Find where the given text appears and provide that cell's center as [X, Y] coordinate. 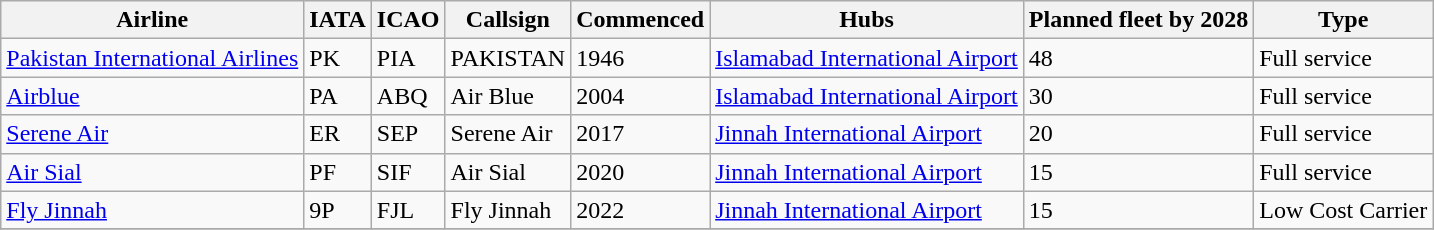
PA [338, 96]
Airline [152, 20]
SEP [408, 134]
Commenced [640, 20]
FJL [408, 210]
2020 [640, 172]
PAKISTAN [508, 58]
1946 [640, 58]
Air Blue [508, 96]
30 [1138, 96]
SIF [408, 172]
ICAO [408, 20]
Planned fleet by 2028 [1138, 20]
20 [1138, 134]
ABQ [408, 96]
9P [338, 210]
PF [338, 172]
Airblue [152, 96]
Pakistan International Airlines [152, 58]
Low Cost Carrier [1344, 210]
Callsign [508, 20]
IATA [338, 20]
48 [1138, 58]
Type [1344, 20]
2004 [640, 96]
PIA [408, 58]
Hubs [867, 20]
ER [338, 134]
2022 [640, 210]
PK [338, 58]
2017 [640, 134]
